Provide the [x, y] coordinate of the cell's center where the given text is located.  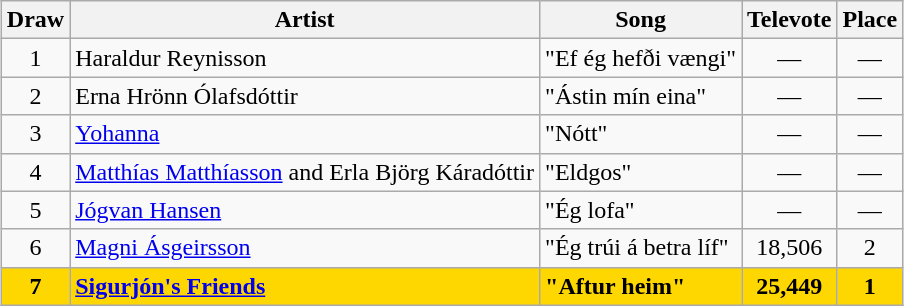
6 [35, 248]
Yohanna [305, 134]
7 [35, 286]
Magni Ásgeirsson [305, 248]
Place [870, 20]
Song [641, 20]
Televote [790, 20]
"Ef ég hefði vængi" [641, 58]
Draw [35, 20]
Erna Hrönn Ólafsdóttir [305, 96]
4 [35, 172]
Sigurjón's Friends [305, 286]
5 [35, 210]
Artist [305, 20]
"Ég lofa" [641, 210]
Matthías Matthíasson and Erla Björg Káradóttir [305, 172]
"Ástin mín eina" [641, 96]
"Eldgos" [641, 172]
Jógvan Hansen [305, 210]
Haraldur Reynisson [305, 58]
"Ég trúi á betra líf" [641, 248]
"Nótt" [641, 134]
3 [35, 134]
25,449 [790, 286]
"Aftur heim" [641, 286]
18,506 [790, 248]
